Scan for the cell matching the given text and deliver its [X, Y] coordinate at center. 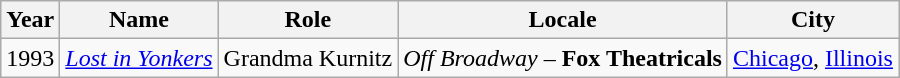
Role [308, 20]
1993 [30, 58]
City [812, 20]
Chicago, Illinois [812, 58]
Lost in Yonkers [139, 58]
Year [30, 20]
Locale [563, 20]
Grandma Kurnitz [308, 58]
Off Broadway – Fox Theatricals [563, 58]
Name [139, 20]
